Search for the cell housing the specified text and yield its [x, y] center coordinate. 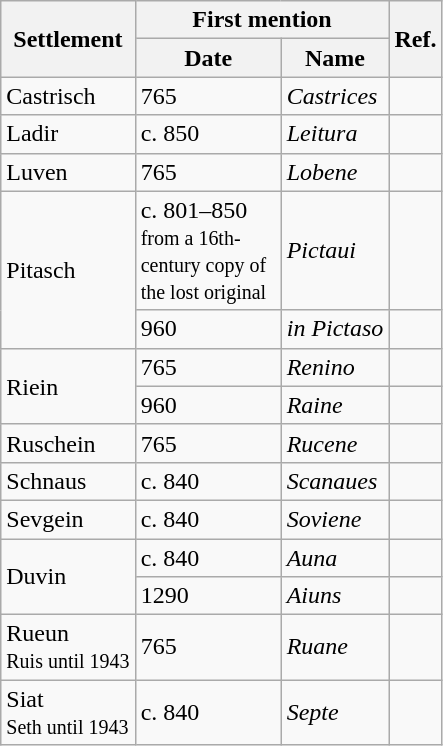
Soviene [335, 519]
Lobene [335, 172]
First mention [262, 20]
Castrices [335, 96]
SiatSeth until 1943 [68, 712]
Castrisch [68, 96]
Renino [335, 367]
Leitura [335, 134]
Duvin [68, 576]
Riein [68, 386]
Raine [335, 405]
RueunRuis until 1943 [68, 648]
Aiuns [335, 596]
Ruschein [68, 443]
Pitasch [68, 270]
Ruane [335, 648]
Ref. [416, 39]
Settlement [68, 39]
Septe [335, 712]
1290 [208, 596]
Sevgein [68, 519]
Schnaus [68, 481]
Ladir [68, 134]
Date [208, 58]
Name [335, 58]
c. 801–850from a 16th-century copy of the lost original [208, 250]
Auna [335, 557]
in Pictaso [335, 329]
c. 850 [208, 134]
Scanaues [335, 481]
Luven [68, 172]
Pictaui [335, 250]
Rucene [335, 443]
